Capture the cell that displays the provided text and extract its [X, Y] central coordinate. 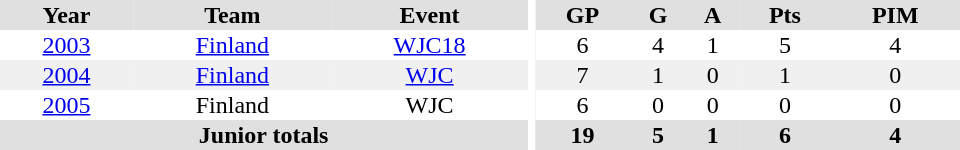
Event [430, 15]
PIM [895, 15]
Pts [784, 15]
Junior totals [264, 135]
2004 [66, 75]
7 [582, 75]
G [658, 15]
Year [66, 15]
2005 [66, 105]
19 [582, 135]
A [712, 15]
Team [232, 15]
2003 [66, 45]
GP [582, 15]
WJC18 [430, 45]
